Identify which cell holds the provided text, then report its [X, Y] central coordinate. 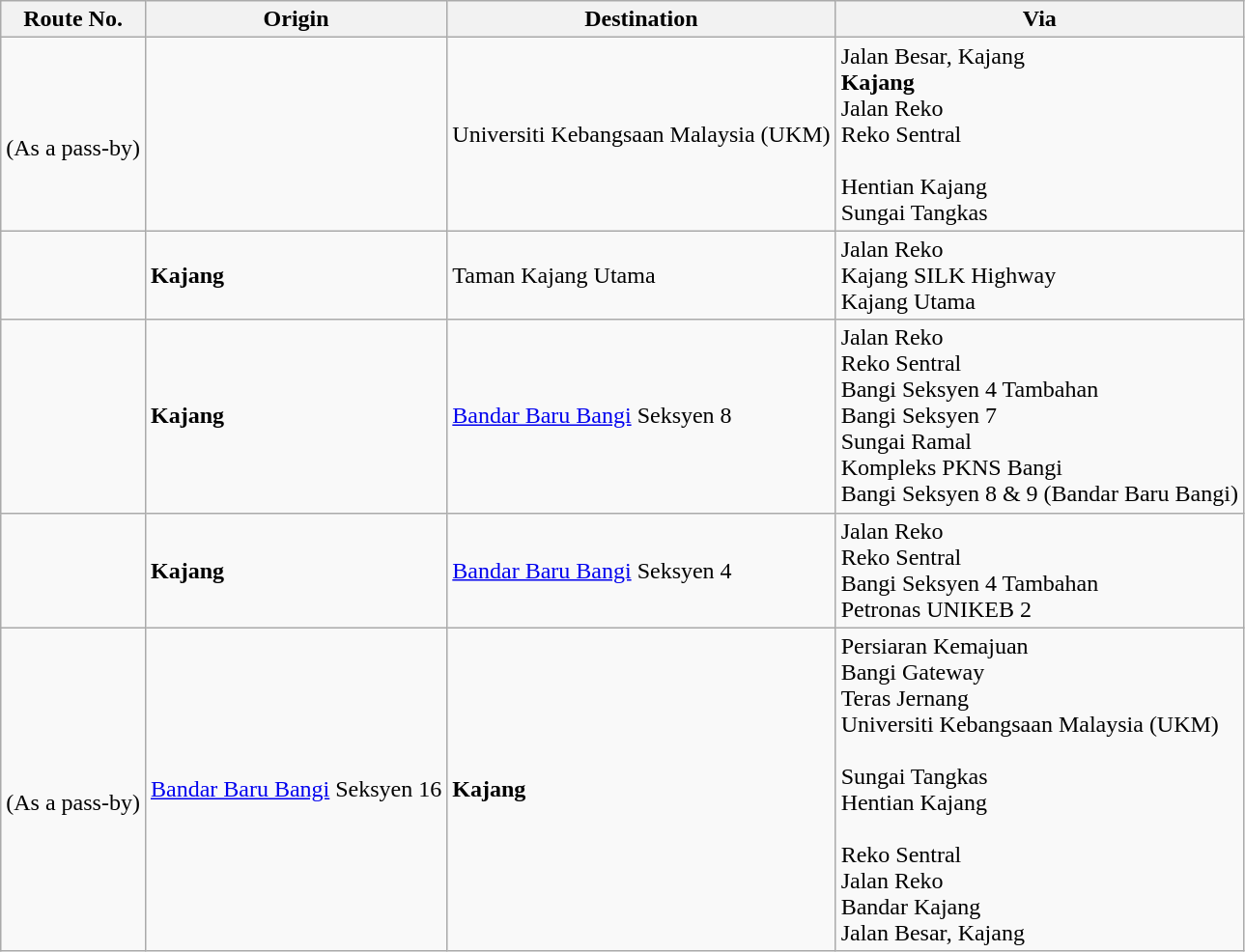
Jalan RekoReko SentralBangi Seksyen 4 TambahanBangi Seksyen 7Sungai RamalKompleks PKNS BangiBangi Seksyen 8 & 9 (Bandar Baru Bangi) [1039, 416]
Route No. [73, 19]
Bandar Baru Bangi Seksyen 16 [296, 790]
Origin [296, 19]
Destination [641, 19]
Jalan RekoReko SentralBangi Seksyen 4 TambahanPetronas UNIKEB 2 [1039, 570]
Taman Kajang Utama [641, 275]
Via [1039, 19]
Jalan Besar, Kajang KajangJalan RekoReko Sentral Hentian KajangSungai Tangkas [1039, 134]
Bandar Baru Bangi Seksyen 8 [641, 416]
Jalan Reko Kajang SILK HighwayKajang Utama [1039, 275]
Universiti Kebangsaan Malaysia (UKM) [641, 134]
Bandar Baru Bangi Seksyen 4 [641, 570]
